From the cell containing the given text, extract its center point as (x, y) coordinate. 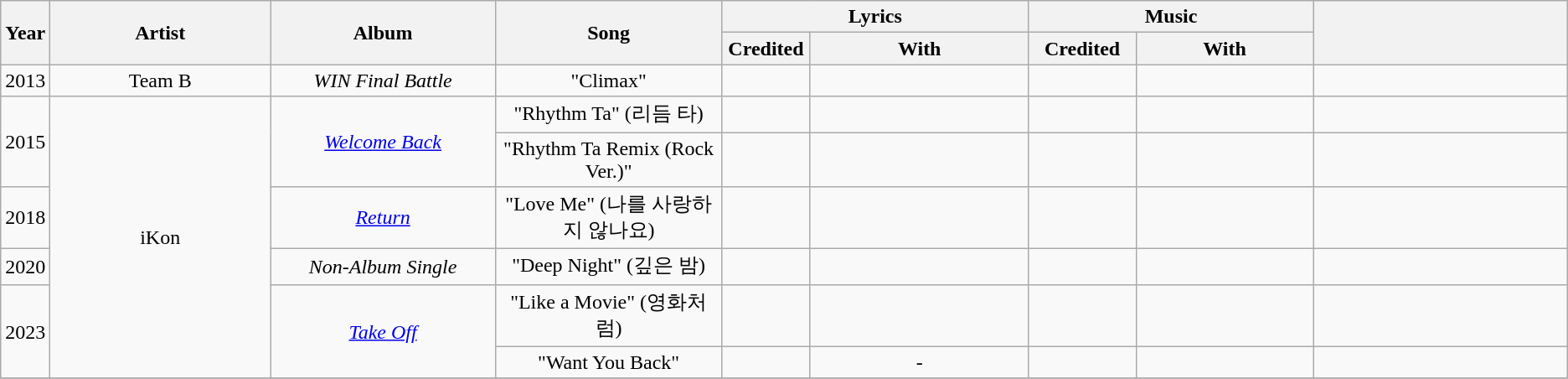
"Climax" (609, 80)
2013 (25, 80)
iKon (161, 237)
Album (384, 33)
"Rhythm Ta" (리듬 타) (609, 114)
- (920, 362)
Team B (161, 80)
Return (384, 218)
"Like a Movie" (영화처럼) (609, 315)
Artist (161, 33)
Lyrics (875, 17)
2015 (25, 142)
Music (1171, 17)
"Rhythm Ta Remix (Rock Ver.)" (609, 159)
2023 (25, 331)
2020 (25, 267)
"Love Me" (나를 사랑하지 않나요) (609, 218)
WIN Final Battle (384, 80)
"Want You Back" (609, 362)
2018 (25, 218)
Year (25, 33)
Welcome Back (384, 142)
Song (609, 33)
"Deep Night" (깊은 밤) (609, 267)
Take Off (384, 331)
Non-Album Single (384, 267)
